Extract the (X, Y) coordinate from the center of the cell holding the provided text.  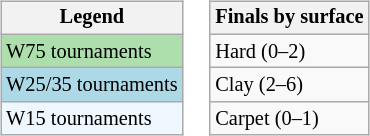
Hard (0–2) (289, 51)
Carpet (0–1) (289, 119)
W15 tournaments (92, 119)
Legend (92, 18)
W25/35 tournaments (92, 85)
Finals by surface (289, 18)
Clay (2–6) (289, 85)
W75 tournaments (92, 51)
